Detect which cell encompasses the target text, then output its (x, y) center coordinate. 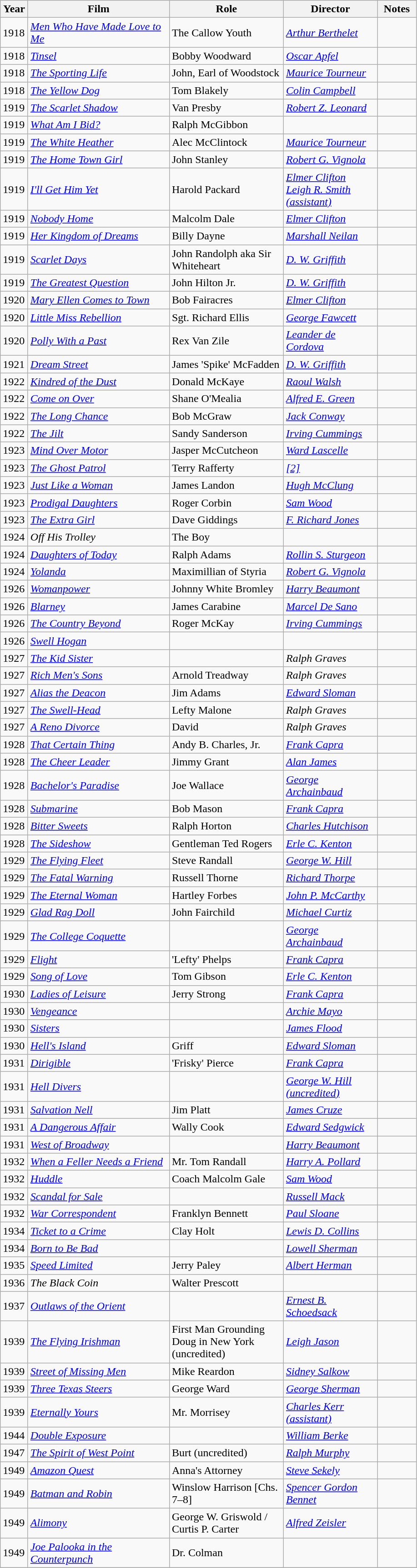
Leander de Cordova (330, 341)
Jimmy Grant (226, 762)
Dream Street (98, 364)
Batman and Robin (98, 1494)
Mr. Tom Randall (226, 1162)
Alan James (330, 762)
Franklyn Bennett (226, 1214)
Ernest B. Schoedsack (330, 1306)
Alias the Deacon (98, 693)
Polly With a Past (98, 341)
Archie Mayo (330, 1011)
Winslow Harrison [Chs. 7–8] (226, 1494)
'Frisky' Pierce (226, 1063)
The Cheer Leader (98, 762)
Coach Malcolm Gale (226, 1179)
Shane O'Mealia (226, 399)
James Carabine (226, 606)
Nobody Home (98, 218)
The Sideshow (98, 844)
Andy B. Charles, Jr. (226, 744)
Men Who Have Made Love to Me (98, 33)
Tom Blakely (226, 90)
First Man Grounding Doug in New York (uncredited) (226, 1342)
A Reno Divorce (98, 727)
John Hilton Jr. (226, 283)
Role (226, 9)
A Dangerous Affair (98, 1127)
Bob Fairacres (226, 300)
1944 (15, 1435)
Ralph Murphy (330, 1453)
Roger Corbin (226, 502)
Anna's Attorney (226, 1470)
The Callow Youth (226, 33)
Born to Be Bad (98, 1248)
Mind Over Motor (98, 451)
West of Broadway (98, 1144)
Billy Dayne (226, 236)
Kindred of the Dust (98, 382)
Jim Adams (226, 693)
I'll Get Him Yet (98, 189)
Alfred E. Green (330, 399)
Director (330, 9)
Off His Trolley (98, 537)
The Long Chance (98, 416)
Double Exposure (98, 1435)
James 'Spike' McFadden (226, 364)
Swell Hogan (98, 641)
Sandy Sanderson (226, 433)
Vengeance (98, 1011)
Flight (98, 959)
Donald McKaye (226, 382)
George Fawcett (330, 318)
Malcolm Dale (226, 218)
Rex Van Zile (226, 341)
Daughters of Today (98, 555)
Rollin S. Sturgeon (330, 555)
Russell Thorne (226, 878)
The Flying Fleet (98, 861)
The Greatest Question (98, 283)
1936 (15, 1283)
David (226, 727)
Albert Herman (330, 1265)
Arnold Treadway (226, 675)
Mike Reardon (226, 1371)
When a Feller Needs a Friend (98, 1162)
Lewis D. Collins (330, 1231)
George W. Hill (330, 861)
Alfred Zeisler (330, 1523)
Walter Prescott (226, 1283)
Gentleman Ted Rogers (226, 844)
The Ghost Patrol (98, 468)
Amazon Quest (98, 1470)
Johnny White Bromley (226, 589)
The Kid Sister (98, 658)
Hugh McClung (330, 485)
Elmer CliftonLeigh R. Smith (assistant) (330, 189)
What Am I Bid? (98, 125)
Oscar Apfel (330, 56)
Robert Z. Leonard (330, 108)
Dr. Colman (226, 1553)
Jerry Paley (226, 1265)
Maximillian of Styria (226, 572)
Joe Wallace (226, 785)
1947 (15, 1453)
Rich Men's Sons (98, 675)
Russell Mack (330, 1196)
Van Presby (226, 108)
Jim Platt (226, 1110)
The Country Beyond (98, 624)
Clay Holt (226, 1231)
Yolanda (98, 572)
Terry Rafferty (226, 468)
Michael Curtiz (330, 913)
Outlaws of the Orient (98, 1306)
Steve Randall (226, 861)
Bob McGraw (226, 416)
Hartley Forbes (226, 895)
Sgt. Richard Ellis (226, 318)
Charles Hutchison (330, 826)
The Yellow Dog (98, 90)
The White Heather (98, 142)
F. Richard Jones (330, 520)
Sisters (98, 1028)
Tinsel (98, 56)
George W. Hill (uncredited) (330, 1087)
Griff (226, 1046)
Joe Palooka in the Counterpunch (98, 1553)
Jack Conway (330, 416)
Womanpower (98, 589)
Bobby Woodward (226, 56)
The Swell-Head (98, 710)
Harold Packard (226, 189)
Song of Love (98, 977)
Bob Mason (226, 809)
Just Like a Woman (98, 485)
Salvation Nell (98, 1110)
The Sporting Life (98, 73)
The Jilt (98, 433)
Lowell Sherman (330, 1248)
John, Earl of Woodstock (226, 73)
James Flood (330, 1028)
Paul Sloane (330, 1214)
1937 (15, 1306)
The Flying Irishman (98, 1342)
Mary Ellen Comes to Town (98, 300)
Ticket to a Crime (98, 1231)
Year (15, 9)
The Extra Girl (98, 520)
Alec McClintock (226, 142)
George W. Griswold / Curtis P. Carter (226, 1523)
'Lefty' Phelps (226, 959)
Burt (uncredited) (226, 1453)
Film (98, 9)
The Fatal Warning (98, 878)
James Cruze (330, 1110)
Huddle (98, 1179)
1921 (15, 364)
Dirigible (98, 1063)
Marshall Neilan (330, 236)
Jasper McCutcheon (226, 451)
The Scarlet Shadow (98, 108)
Notes (397, 9)
Eternally Yours (98, 1412)
1935 (15, 1265)
[2] (330, 468)
Prodigal Daughters (98, 502)
War Correspondent (98, 1214)
The Spirit of West Point (98, 1453)
Dave Giddings (226, 520)
Edward Sedgwick (330, 1127)
Submarine (98, 809)
Sidney Salkow (330, 1371)
Street of Missing Men (98, 1371)
Wally Cook (226, 1127)
Scarlet Days (98, 259)
Hell's Island (98, 1046)
George Ward (226, 1389)
Jerry Strong (226, 994)
Spencer Gordon Bennet (330, 1494)
John P. McCarthy (330, 895)
Arthur Berthelet (330, 33)
John Stanley (226, 159)
Bachelor's Paradise (98, 785)
Roger McKay (226, 624)
Three Texas Steers (98, 1389)
The Black Coin (98, 1283)
Blarney (98, 606)
Marcel De Sano (330, 606)
Ralph Horton (226, 826)
Mr. Morrisey (226, 1412)
Her Kingdom of Dreams (98, 236)
George Sherman (330, 1389)
Charles Kerr (assistant) (330, 1412)
Colin Campbell (330, 90)
The Home Town Girl (98, 159)
That Certain Thing (98, 744)
Steve Sekely (330, 1470)
Come on Over (98, 399)
James Landon (226, 485)
The College Coquette (98, 936)
Ladies of Leisure (98, 994)
John Randolph aka Sir Whiteheart (226, 259)
Ralph McGibbon (226, 125)
Glad Rag Doll (98, 913)
Harry A. Pollard (330, 1162)
Bitter Sweets (98, 826)
Ralph Adams (226, 555)
The Eternal Woman (98, 895)
Richard Thorpe (330, 878)
William Berke (330, 1435)
The Boy (226, 537)
John Fairchild (226, 913)
Speed Limited (98, 1265)
Alimony (98, 1523)
Lefty Malone (226, 710)
Scandal for Sale (98, 1196)
Leigh Jason (330, 1342)
Ward Lascelle (330, 451)
Raoul Walsh (330, 382)
Hell Divers (98, 1087)
Little Miss Rebellion (98, 318)
Tom Gibson (226, 977)
